For the text-containing cell, return its midpoint in [X, Y] coordinate format. 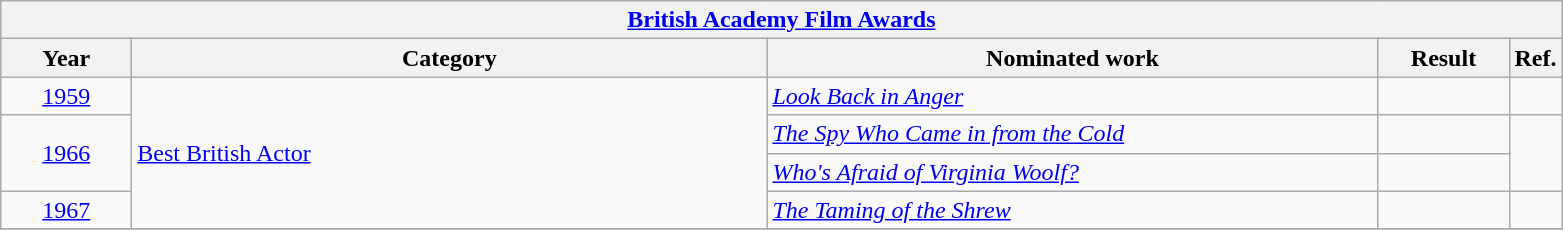
Who's Afraid of Virginia Woolf? [1072, 172]
British Academy Film Awards [782, 20]
Category [450, 58]
1966 [66, 153]
Result [1444, 58]
Year [66, 58]
The Spy Who Came in from the Cold [1072, 134]
Ref. [1536, 58]
Look Back in Anger [1072, 96]
The Taming of the Shrew [1072, 210]
1967 [66, 210]
Best British Actor [450, 153]
1959 [66, 96]
Nominated work [1072, 58]
